Return the (X, Y) coordinate for the center point of the cell that contains the specified text.  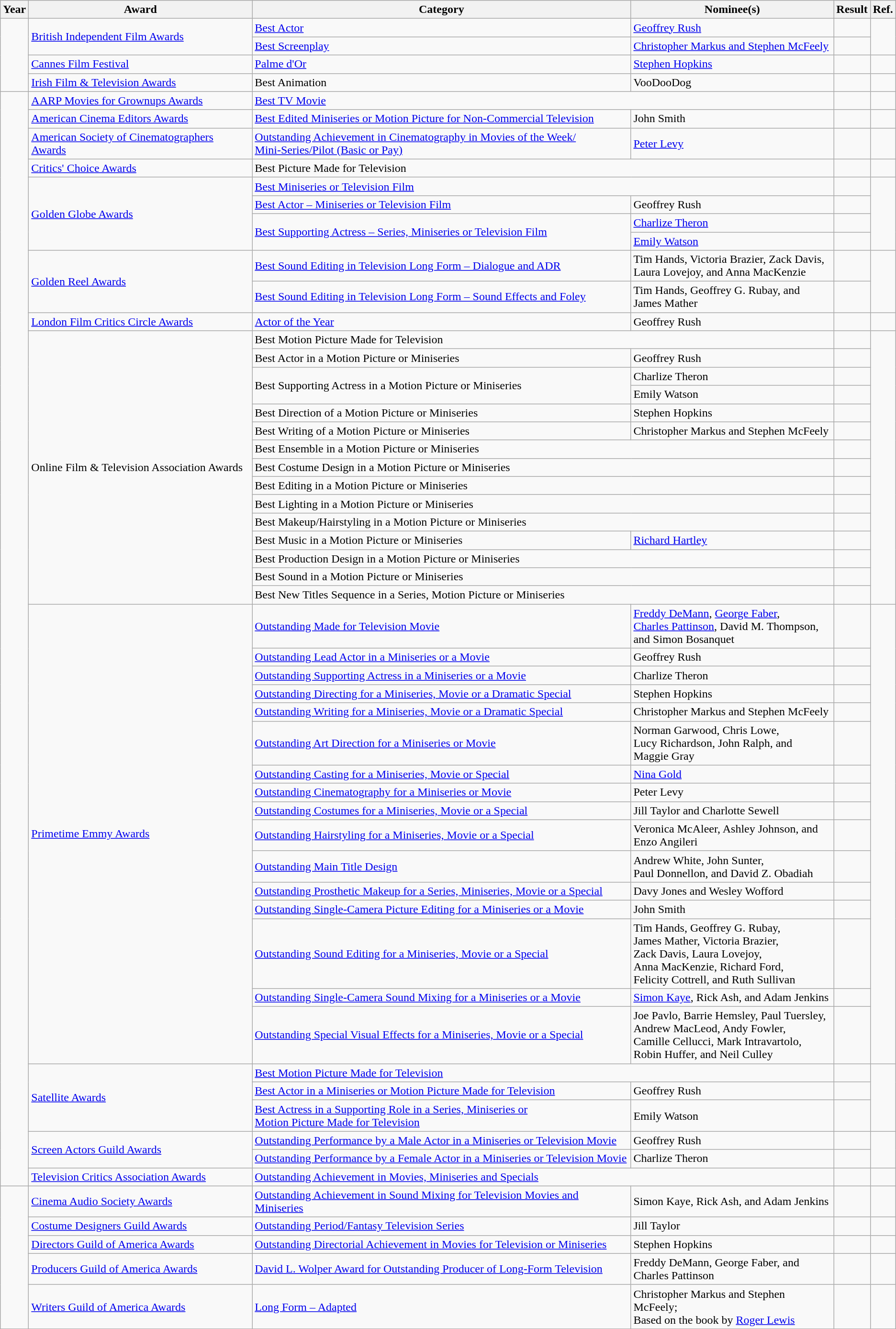
Outstanding Made for Television Movie (441, 626)
Golden Reel Awards (141, 282)
Best Actor – Miniseries or Television Film (441, 204)
Writers Guild of America Awards (141, 1306)
Jill Taylor and Charlotte Sewell (732, 811)
David L. Wolper Award for Outstanding Producer of Long-Form Television (441, 1269)
British Independent Film Awards (141, 37)
Andrew White, John Sunter, Paul Donnellon, and David Z. Obadiah (732, 867)
Best Costume Design in a Motion Picture or Miniseries (543, 467)
Golden Globe Awards (141, 214)
Outstanding Prosthetic Makeup for a Series, Miniseries, Movie or a Special (441, 891)
Outstanding Sound Editing for a Miniseries, Movie or a Special (441, 953)
Satellite Awards (141, 1097)
Best Actor (441, 28)
Best Picture Made for Television (543, 168)
London Film Critics Circle Awards (141, 322)
Best Sound Editing in Television Long Form – Dialogue and ADR (441, 266)
Outstanding Period/Fantasy Television Series (441, 1226)
Best Sound Editing in Television Long Form – Sound Effects and Foley (441, 297)
Outstanding Art Direction for a Miniseries or Movie (441, 743)
Best Screenplay (441, 46)
Best Makeup/Hairstyling in a Motion Picture or Miniseries (543, 522)
Outstanding Directorial Achievement in Movies for Television or Miniseries (441, 1244)
Award (141, 10)
Outstanding Cinematography for a Miniseries or Movie (441, 792)
Category (441, 10)
Irish Film & Television Awards (141, 82)
Outstanding Performance by a Male Actor in a Miniseries or Television Movie (441, 1140)
Cinema Audio Society Awards (141, 1202)
Best Sound in a Motion Picture or Miniseries (543, 577)
Tim Hands, Geoffrey G. Rubay, and James Mather (732, 297)
Actor of the Year (441, 322)
Outstanding Writing for a Miniseries, Movie or a Dramatic Special (441, 712)
American Society of Cinematographers Awards (141, 144)
Best Miniseries or Television Film (543, 186)
Outstanding Achievement in Cinematography in Movies of the Week/Mini-Series/Pilot (Basic or Pay) (441, 144)
Outstanding Single-Camera Picture Editing for a Miniseries or a Movie (441, 909)
Screen Actors Guild Awards (141, 1149)
Directors Guild of America Awards (141, 1244)
AARP Movies for Grownups Awards (141, 101)
Outstanding Directing for a Miniseries, Movie or a Dramatic Special (441, 694)
Best Supporting Actress in a Motion Picture or Miniseries (441, 385)
American Cinema Editors Awards (141, 119)
Best Editing in a Motion Picture or Miniseries (543, 485)
Nina Gold (732, 774)
Producers Guild of America Awards (141, 1269)
VooDooDog (732, 82)
Outstanding Achievement in Movies, Miniseries and Specials (543, 1177)
Best Supporting Actress – Series, Miniseries or Television Film (441, 232)
Joe Pavlo, Barrie Hemsley, Paul Tuersley, Andrew MacLeod, Andy Fowler, Camille Cellucci, Mark Intravartolo, Robin Huffer, and Neil Culley (732, 1035)
Best Actor in a Miniseries or Motion Picture Made for Television (441, 1091)
Best Direction of a Motion Picture or Miniseries (441, 413)
Outstanding Achievement in Sound Mixing for Television Movies and Miniseries (441, 1202)
Nominee(s) (732, 10)
Best Ensemble in a Motion Picture or Miniseries (543, 449)
Outstanding Costumes for a Miniseries, Movie or a Special (441, 811)
Result (852, 10)
Best Actor in a Motion Picture or Miniseries (441, 358)
Richard Hartley (732, 540)
Outstanding Special Visual Effects for a Miniseries, Movie or a Special (441, 1035)
Best Actress in a Supporting Role in a Series, Miniseries or Motion Picture Made for Television (441, 1115)
Outstanding Main Title Design (441, 867)
Best Music in a Motion Picture or Miniseries (441, 540)
Freddy DeMann, George Faber, and Charles Pattinson (732, 1269)
Ref. (883, 10)
Best New Titles Sequence in a Series, Motion Picture or Miniseries (543, 595)
Palme d'Or (441, 64)
Online Film & Television Association Awards (141, 467)
Freddy DeMann, George Faber, Charles Pattinson, David M. Thompson, and Simon Bosanquet (732, 626)
Year (14, 10)
Norman Garwood, Chris Lowe, Lucy Richardson, John Ralph, and Maggie Gray (732, 743)
Best Production Design in a Motion Picture or Miniseries (543, 559)
Costume Designers Guild Awards (141, 1226)
Outstanding Performance by a Female Actor in a Miniseries or Television Movie (441, 1159)
Primetime Emmy Awards (141, 834)
Outstanding Supporting Actress in a Miniseries or a Movie (441, 676)
Television Critics Association Awards (141, 1177)
Tim Hands, Victoria Brazier, Zack Davis, Laura Lovejoy, and Anna MacKenzie (732, 266)
Cannes Film Festival (141, 64)
Veronica McAleer, Ashley Johnson, and Enzo Angileri (732, 835)
Long Form – Adapted (441, 1306)
Jill Taylor (732, 1226)
Outstanding Hairstyling for a Miniseries, Movie or a Special (441, 835)
Christopher Markus and Stephen McFeely; Based on the book by Roger Lewis (732, 1306)
Best TV Movie (543, 101)
Outstanding Single-Camera Sound Mixing for a Miniseries or a Movie (441, 998)
Best Lighting in a Motion Picture or Miniseries (543, 504)
Outstanding Lead Actor in a Miniseries or a Movie (441, 657)
Outstanding Casting for a Miniseries, Movie or Special (441, 774)
Best Writing of a Motion Picture or Miniseries (441, 431)
Best Animation (441, 82)
Critics' Choice Awards (141, 168)
Best Edited Miniseries or Motion Picture for Non-Commercial Television (441, 119)
Davy Jones and Wesley Wofford (732, 891)
